For the text-containing cell, return its midpoint in (X, Y) coordinate format. 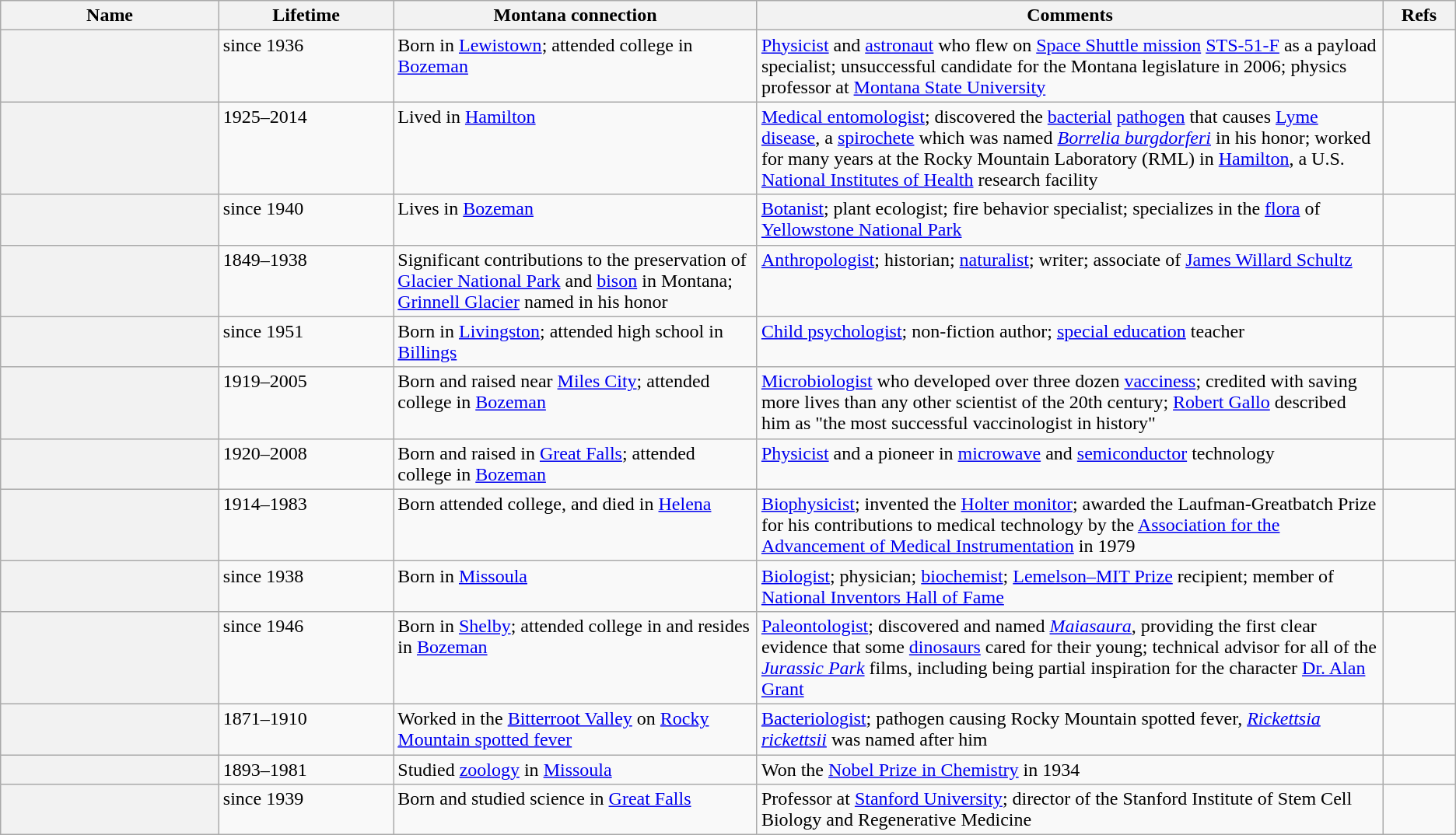
Born and studied science in Great Falls (576, 810)
Comments (1069, 16)
Studied zoology in Missoula (576, 769)
since 1939 (306, 810)
Bacteriologist; pathogen causing Rocky Mountain spotted fever, Rickettsia rickettsii was named after him (1069, 729)
Biologist; physician; biochemist; Lemelson–MIT Prize recipient; member of National Inventors Hall of Fame (1069, 586)
Significant contributions to the preservation of Glacier National Park and bison in Montana; Grinnell Glacier named in his honor (576, 281)
Born in Shelby; attended college in and resides in Bozeman (576, 658)
Botanist; plant ecologist; fire behavior specialist; specializes in the flora of Yellowstone National Park (1069, 219)
since 1936 (306, 66)
Physicist and a pioneer in microwave and semiconductor technology (1069, 463)
1871–1910 (306, 729)
Lived in Hamilton (576, 148)
Worked in the Bitterroot Valley on Rocky Mountain spotted fever (576, 729)
1919–2005 (306, 403)
since 1940 (306, 219)
Born in Missoula (576, 586)
since 1951 (306, 342)
Montana connection (576, 16)
Anthropologist; historian; naturalist; writer; associate of James Willard Schultz (1069, 281)
Born and raised in Great Falls; attended college in Bozeman (576, 463)
1849–1938 (306, 281)
Name (110, 16)
1920–2008 (306, 463)
Born in Livingston; attended high school in Billings (576, 342)
1914–1983 (306, 525)
since 1946 (306, 658)
Born attended college, and died in Helena (576, 525)
since 1938 (306, 586)
Lifetime (306, 16)
Born and raised near Miles City; attended college in Bozeman (576, 403)
Professor at Stanford University; director of the Stanford Institute of Stem Cell Biology and Regenerative Medicine (1069, 810)
Won the Nobel Prize in Chemistry in 1934 (1069, 769)
1893–1981 (306, 769)
Lives in Bozeman (576, 219)
Child psychologist; non-fiction author; special education teacher (1069, 342)
1925–2014 (306, 148)
Refs (1419, 16)
Born in Lewistown; attended college in Bozeman (576, 66)
